Locate the cell with the specified text and output its (x, y) center coordinate. 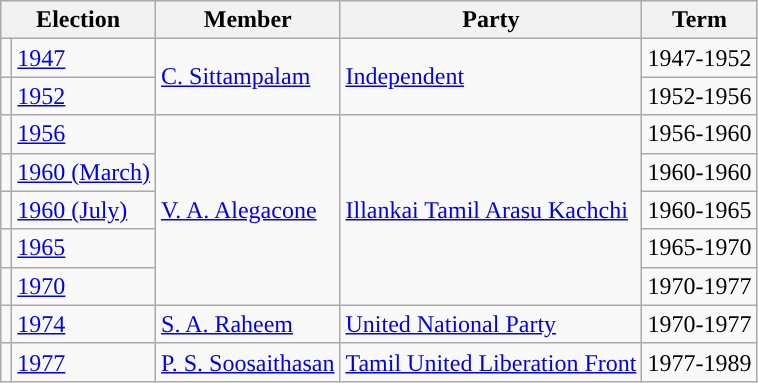
United National Party (491, 324)
1960-1965 (700, 210)
1960 (March) (84, 172)
1960-1960 (700, 172)
C. Sittampalam (248, 77)
1977-1989 (700, 362)
1977 (84, 362)
Tamil United Liberation Front (491, 362)
Member (248, 20)
1965-1970 (700, 248)
Independent (491, 77)
S. A. Raheem (248, 324)
V. A. Alegacone (248, 210)
1947 (84, 58)
Illankai Tamil Arasu Kachchi (491, 210)
Party (491, 20)
1960 (July) (84, 210)
1952 (84, 96)
1947-1952 (700, 58)
1965 (84, 248)
1974 (84, 324)
Election (78, 20)
1956 (84, 134)
1970 (84, 286)
1952-1956 (700, 96)
Term (700, 20)
P. S. Soosaithasan (248, 362)
1956-1960 (700, 134)
